Provide the (X, Y) coordinate of the cell's center where the given text is located.  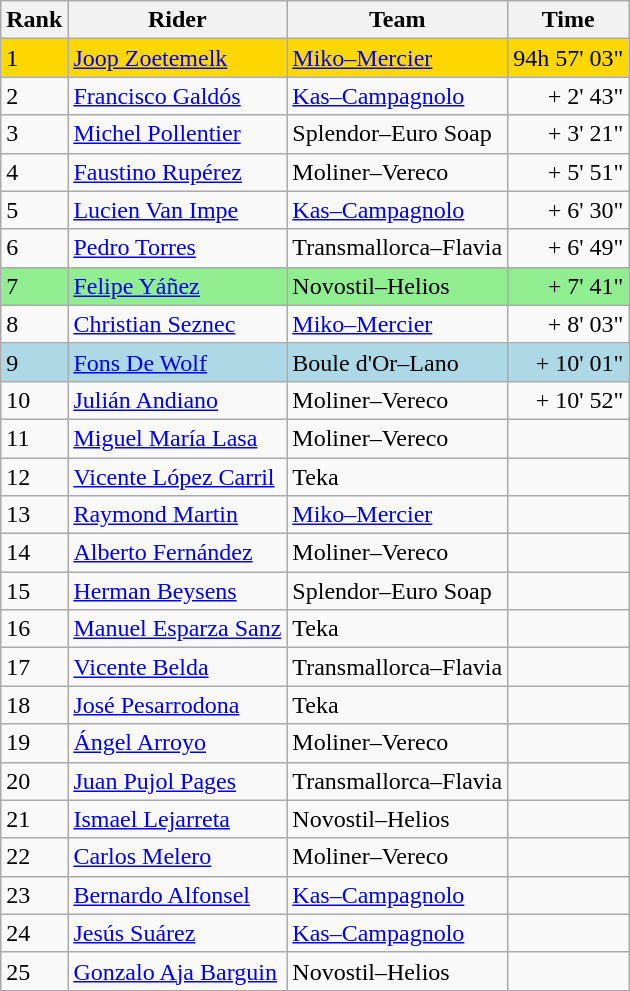
Rider (178, 20)
Herman Beysens (178, 591)
+ 6' 49" (568, 248)
Bernardo Alfonsel (178, 895)
Ángel Arroyo (178, 743)
Juan Pujol Pages (178, 781)
Manuel Esparza Sanz (178, 629)
+ 3' 21" (568, 134)
11 (34, 438)
Pedro Torres (178, 248)
94h 57' 03" (568, 58)
3 (34, 134)
1 (34, 58)
22 (34, 857)
+ 2' 43" (568, 96)
Team (398, 20)
2 (34, 96)
Francisco Galdós (178, 96)
+ 7' 41" (568, 286)
Ismael Lejarreta (178, 819)
18 (34, 705)
Gonzalo Aja Barguin (178, 971)
21 (34, 819)
Michel Pollentier (178, 134)
Lucien Van Impe (178, 210)
Vicente Belda (178, 667)
7 (34, 286)
17 (34, 667)
Raymond Martin (178, 515)
Time (568, 20)
Boule d'Or–Lano (398, 362)
+ 8' 03" (568, 324)
6 (34, 248)
Felipe Yáñez (178, 286)
16 (34, 629)
+ 10' 01" (568, 362)
+ 5' 51" (568, 172)
19 (34, 743)
9 (34, 362)
Miguel María Lasa (178, 438)
20 (34, 781)
8 (34, 324)
Vicente López Carril (178, 477)
Joop Zoetemelk (178, 58)
10 (34, 400)
4 (34, 172)
Jesús Suárez (178, 933)
Christian Seznec (178, 324)
Carlos Melero (178, 857)
15 (34, 591)
Faustino Rupérez (178, 172)
José Pesarrodona (178, 705)
+ 10' 52" (568, 400)
Alberto Fernández (178, 553)
23 (34, 895)
Rank (34, 20)
Julián Andiano (178, 400)
25 (34, 971)
+ 6' 30" (568, 210)
12 (34, 477)
5 (34, 210)
Fons De Wolf (178, 362)
24 (34, 933)
14 (34, 553)
13 (34, 515)
